Scan for the cell matching the given text and deliver its [X, Y] coordinate at center. 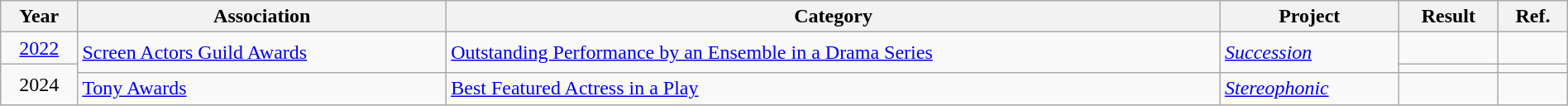
2024 [40, 84]
Association [262, 17]
Outstanding Performance by an Ensemble in a Drama Series [834, 53]
2022 [40, 48]
Screen Actors Guild Awards [262, 53]
Tony Awards [262, 89]
Succession [1309, 53]
Project [1309, 17]
Category [834, 17]
Stereophonic [1309, 89]
Result [1448, 17]
Ref. [1533, 17]
Best Featured Actress in a Play [834, 89]
Year [40, 17]
